Search for the cell housing the specified text and yield its (X, Y) center coordinate. 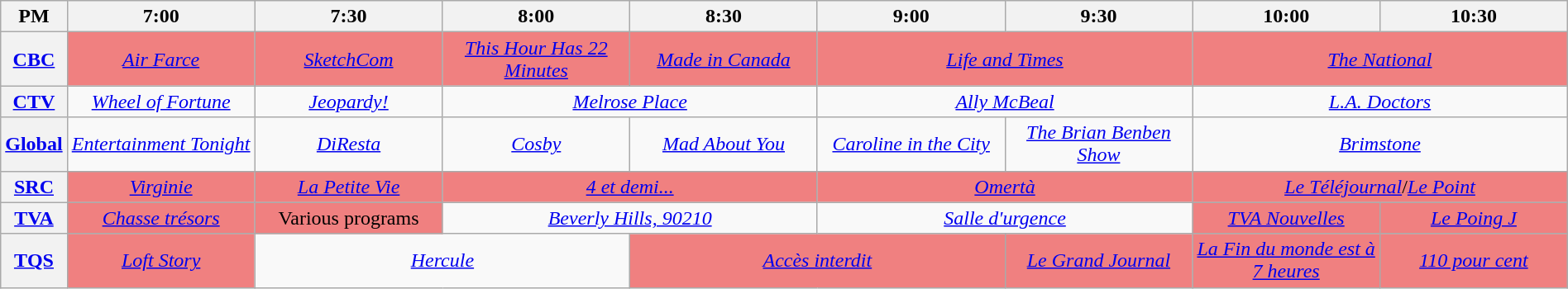
8:00 (536, 17)
Ally McBeal (1004, 102)
Global (34, 144)
SRC (34, 187)
Le Téléjournal/Le Point (1379, 187)
PM (34, 17)
Loft Story (160, 261)
Brimstone (1379, 144)
Cosby (536, 144)
8:30 (724, 17)
Air Farce (160, 59)
110 pour cent (1474, 261)
La Fin du monde est à 7 heures (1287, 261)
9:00 (911, 17)
4 et demi... (630, 187)
Chasse trésors (160, 218)
The National (1379, 59)
The Brian Benben Show (1098, 144)
Accès interdit (817, 261)
Hercule (442, 261)
Entertainment Tonight (160, 144)
9:30 (1098, 17)
7:30 (349, 17)
TVA Nouvelles (1287, 218)
Caroline in the City (911, 144)
Made in Canada (724, 59)
TVA (34, 218)
Beverly Hills, 90210 (630, 218)
Virginie (160, 187)
Mad About You (724, 144)
Life and Times (1004, 59)
Various programs (349, 218)
Le Poing J (1474, 218)
Melrose Place (630, 102)
Jeopardy! (349, 102)
CBC (34, 59)
La Petite Vie (349, 187)
7:00 (160, 17)
10:00 (1287, 17)
Salle d'urgence (1004, 218)
TQS (34, 261)
Omertà (1004, 187)
This Hour Has 22 Minutes (536, 59)
CTV (34, 102)
DiResta (349, 144)
10:30 (1474, 17)
L.A. Doctors (1379, 102)
SketchCom (349, 59)
Wheel of Fortune (160, 102)
Le Grand Journal (1098, 261)
